From the cell containing the given text, extract its center point as [x, y] coordinate. 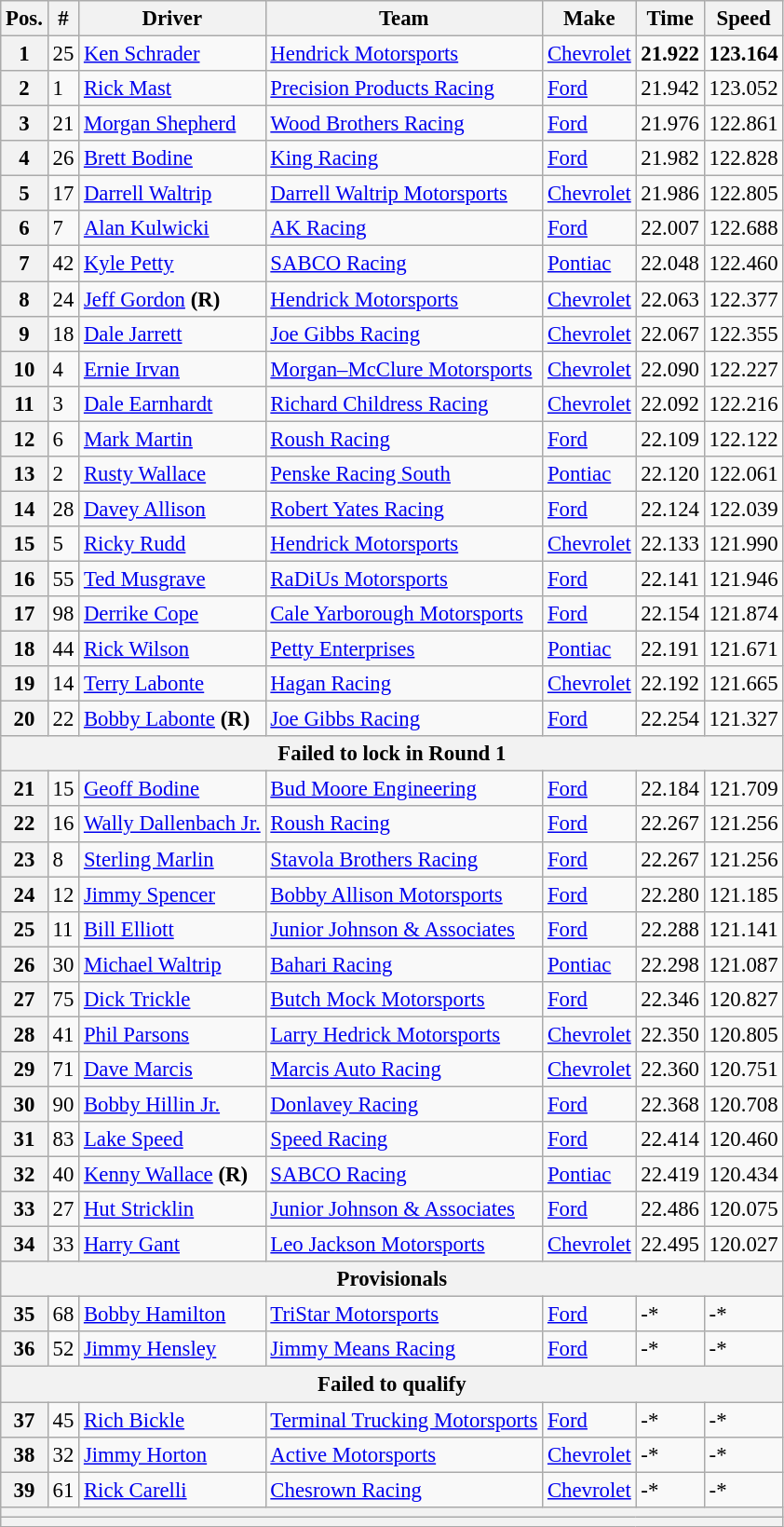
Make [589, 19]
21.942 [670, 89]
Cale Yarborough Motorsports [404, 614]
Kenny Wallace (R) [172, 1175]
Jimmy Means Racing [404, 1350]
120.434 [743, 1175]
Marcis Auto Racing [404, 1070]
121.141 [743, 929]
Petty Enterprises [404, 649]
36 [24, 1350]
122.688 [743, 228]
Rick Mast [172, 89]
45 [63, 1420]
Rick Wilson [172, 649]
22.092 [670, 403]
Bud Moore Engineering [404, 789]
21.976 [670, 124]
Speed Racing [404, 1139]
121.946 [743, 579]
22.419 [670, 1175]
Jeff Gordon (R) [172, 299]
52 [63, 1350]
39 [24, 1490]
Darrell Waltrip Motorsports [404, 194]
22.486 [670, 1209]
44 [63, 649]
22.350 [670, 1034]
120.751 [743, 1070]
Failed to lock in Round 1 [392, 754]
122.377 [743, 299]
Morgan–McClure Motorsports [404, 369]
Dale Earnhardt [172, 403]
Robert Yates Racing [404, 509]
10 [24, 369]
22.120 [670, 474]
22.368 [670, 1104]
13 [24, 474]
68 [63, 1315]
Brett Bodine [172, 158]
Michael Waltrip [172, 964]
75 [63, 1000]
21.982 [670, 158]
121.874 [743, 614]
21.922 [670, 54]
Chesrown Racing [404, 1490]
22.184 [670, 789]
# [63, 19]
Provisionals [392, 1279]
120.027 [743, 1245]
Kyle Petty [172, 264]
122.805 [743, 194]
22.346 [670, 1000]
98 [63, 614]
22.288 [670, 929]
61 [63, 1490]
Failed to qualify [392, 1384]
Wally Dallenbach Jr. [172, 825]
22.090 [670, 369]
121.327 [743, 719]
Jimmy Hensley [172, 1350]
120.708 [743, 1104]
Wood Brothers Racing [404, 124]
Speed [743, 19]
120.827 [743, 1000]
22.298 [670, 964]
22.280 [670, 894]
22.124 [670, 509]
22.133 [670, 544]
23 [24, 859]
Stavola Brothers Racing [404, 859]
Donlavey Racing [404, 1104]
123.052 [743, 89]
122.216 [743, 403]
37 [24, 1420]
55 [63, 579]
71 [63, 1070]
AK Racing [404, 228]
20 [24, 719]
22.192 [670, 684]
35 [24, 1315]
TriStar Motorsports [404, 1315]
22.109 [670, 439]
Ken Schrader [172, 54]
Davey Allison [172, 509]
Alan Kulwicki [172, 228]
121.665 [743, 684]
22.254 [670, 719]
122.355 [743, 334]
Bobby Allison Motorsports [404, 894]
122.828 [743, 158]
121.990 [743, 544]
122.460 [743, 264]
Dave Marcis [172, 1070]
123.164 [743, 54]
Hut Stricklin [172, 1209]
Rusty Wallace [172, 474]
Dick Trickle [172, 1000]
9 [24, 334]
40 [63, 1175]
42 [63, 264]
Harry Gant [172, 1245]
Sterling Marlin [172, 859]
19 [24, 684]
34 [24, 1245]
Terminal Trucking Motorsports [404, 1420]
83 [63, 1139]
Active Motorsports [404, 1454]
Bahari Racing [404, 964]
Hagan Racing [404, 684]
Terry Labonte [172, 684]
Derrike Cope [172, 614]
Pos. [24, 19]
Lake Speed [172, 1139]
Phil Parsons [172, 1034]
Rich Bickle [172, 1420]
22.048 [670, 264]
41 [63, 1034]
121.185 [743, 894]
22.191 [670, 649]
121.087 [743, 964]
121.709 [743, 789]
Larry Hedrick Motorsports [404, 1034]
Darrell Waltrip [172, 194]
Jimmy Horton [172, 1454]
Bill Elliott [172, 929]
King Racing [404, 158]
22.495 [670, 1245]
22.414 [670, 1139]
Butch Mock Motorsports [404, 1000]
Precision Products Racing [404, 89]
122.861 [743, 124]
122.061 [743, 474]
Dale Jarrett [172, 334]
Jimmy Spencer [172, 894]
90 [63, 1104]
Time [670, 19]
38 [24, 1454]
Geoff Bodine [172, 789]
RaDiUs Motorsports [404, 579]
Bobby Hillin Jr. [172, 1104]
Bobby Labonte (R) [172, 719]
22.063 [670, 299]
Team [404, 19]
Richard Childress Racing [404, 403]
122.039 [743, 509]
120.805 [743, 1034]
122.122 [743, 439]
Ricky Rudd [172, 544]
22.360 [670, 1070]
121.671 [743, 649]
Driver [172, 19]
21.986 [670, 194]
29 [24, 1070]
31 [24, 1139]
120.075 [743, 1209]
Bobby Hamilton [172, 1315]
22.154 [670, 614]
22.141 [670, 579]
Penske Racing South [404, 474]
Mark Martin [172, 439]
22.007 [670, 228]
120.460 [743, 1139]
Rick Carelli [172, 1490]
Ted Musgrave [172, 579]
22.067 [670, 334]
Morgan Shepherd [172, 124]
Leo Jackson Motorsports [404, 1245]
Ernie Irvan [172, 369]
122.227 [743, 369]
